Search for the cell housing the specified text and yield its (X, Y) center coordinate. 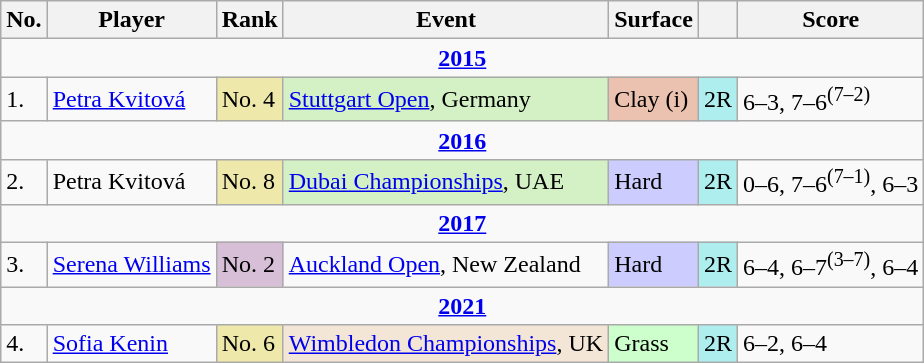
Clay (i) (654, 100)
2021 (462, 306)
1. (24, 100)
Auckland Open, New Zealand (446, 264)
0–6, 7–6(7–1), 6–3 (830, 182)
2016 (462, 140)
3. (24, 264)
2. (24, 182)
No. 8 (250, 182)
No. (24, 20)
Player (132, 20)
Rank (250, 20)
Score (830, 20)
No. 2 (250, 264)
Wimbledon Championships, UK (446, 344)
Sofia Kenin (132, 344)
Dubai Championships, UAE (446, 182)
Stuttgart Open, Germany (446, 100)
6–2, 6–4 (830, 344)
2015 (462, 58)
4. (24, 344)
No. 4 (250, 100)
Serena Williams (132, 264)
6–3, 7–6(7–2) (830, 100)
Event (446, 20)
Grass (654, 344)
6–4, 6–7(3–7), 6–4 (830, 264)
2017 (462, 223)
Surface (654, 20)
No. 6 (250, 344)
